Search for the cell housing the specified text and yield its [X, Y] center coordinate. 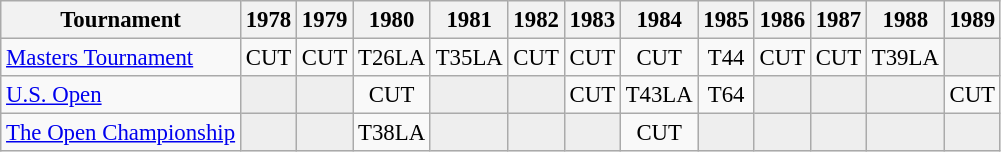
The Open Championship [121, 133]
T39LA [906, 58]
U.S. Open [121, 95]
1987 [838, 20]
1989 [972, 20]
1981 [469, 20]
1986 [782, 20]
T44 [726, 58]
T64 [726, 95]
1982 [536, 20]
1988 [906, 20]
T35LA [469, 58]
Tournament [121, 20]
T43LA [659, 95]
1980 [392, 20]
1978 [268, 20]
1979 [325, 20]
Masters Tournament [121, 58]
1985 [726, 20]
T26LA [392, 58]
1984 [659, 20]
1983 [592, 20]
T38LA [392, 133]
